For the text-containing cell, return its midpoint in [x, y] coordinate format. 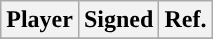
Ref. [186, 20]
Player [40, 20]
Signed [118, 20]
